Determine the (X, Y) coordinate at the center of the cell enclosing the given text.  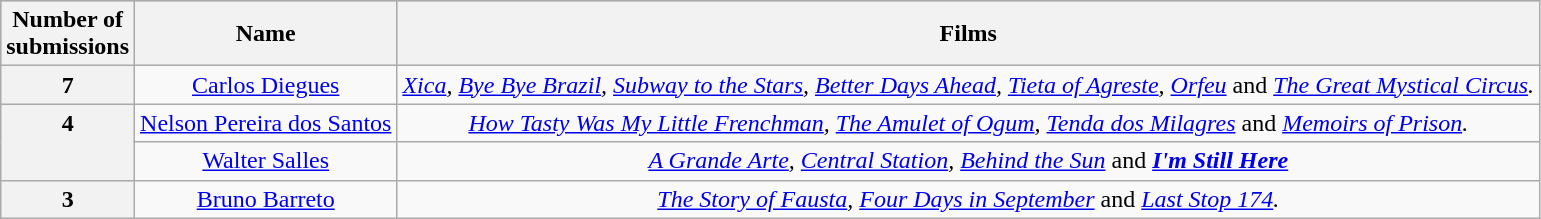
How Tasty Was My Little Frenchman, The Amulet of Ogum, Tenda dos Milagres and Memoirs of Prison. (968, 123)
Carlos Diegues (266, 85)
Number ofsubmissions (68, 34)
A Grande Arte, Central Station, Behind the Sun and I'm Still Here (968, 161)
Bruno Barreto (266, 199)
Films (968, 34)
7 (68, 85)
Nelson Pereira dos Santos (266, 123)
4 (68, 142)
3 (68, 199)
Name (266, 34)
Walter Salles (266, 161)
The Story of Fausta, Four Days in September and Last Stop 174. (968, 199)
Xica, Bye Bye Brazil, Subway to the Stars, Better Days Ahead, Tieta of Agreste, Orfeu and The Great Mystical Circus. (968, 85)
